Find where the given text appears and provide that cell's center as [X, Y] coordinate. 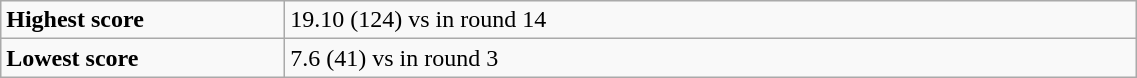
Highest score [143, 20]
19.10 (124) vs in round 14 [711, 20]
Lowest score [143, 58]
7.6 (41) vs in round 3 [711, 58]
